Identify which cell holds the provided text, then report its (X, Y) central coordinate. 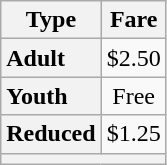
Reduced (51, 134)
$2.50 (134, 58)
Youth (51, 96)
Adult (51, 58)
$1.25 (134, 134)
Free (134, 96)
Fare (134, 20)
Type (51, 20)
